Scan for the cell matching the given text and deliver its (x, y) coordinate at center. 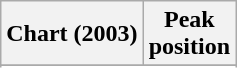
Chart (2003) (72, 34)
Peakposition (189, 34)
